Determine the (x, y) coordinate at the center of the cell enclosing the given text.  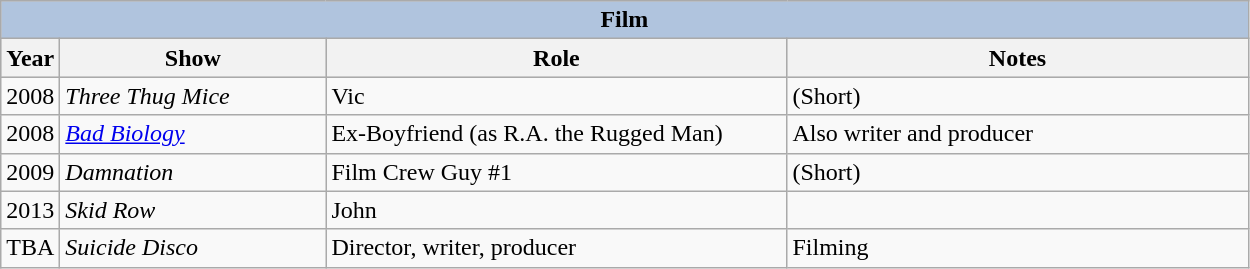
Bad Biology (193, 134)
Three Thug Mice (193, 96)
Vic (556, 96)
Director, writer, producer (556, 248)
Film Crew Guy #1 (556, 172)
Damnation (193, 172)
Also writer and producer (1018, 134)
Year (30, 58)
Role (556, 58)
Filming (1018, 248)
John (556, 210)
Show (193, 58)
Skid Row (193, 210)
Ex-Boyfriend (as R.A. the Rugged Man) (556, 134)
2013 (30, 210)
Notes (1018, 58)
2009 (30, 172)
Suicide Disco (193, 248)
TBA (30, 248)
Film (624, 20)
